Return (X, Y) of the center of cell containing provided text 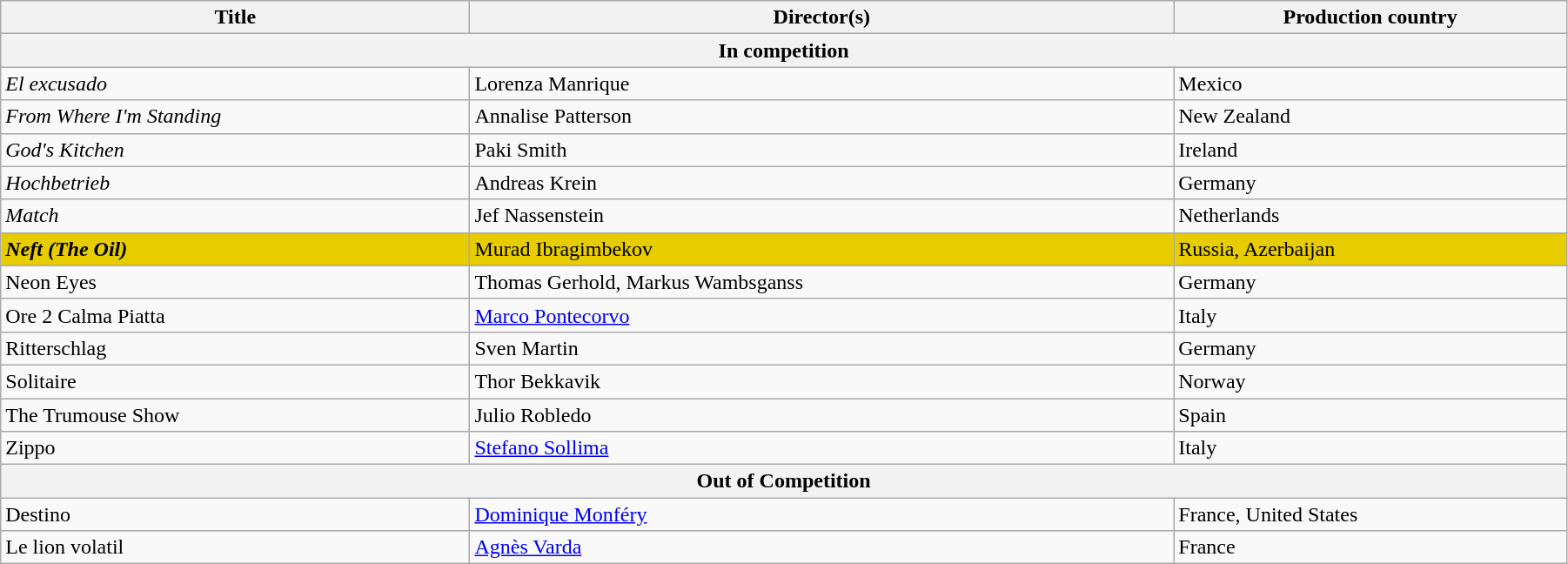
El excusado (235, 84)
Stefano Sollima (821, 448)
Jef Nassenstein (821, 216)
Director(s) (821, 17)
Production country (1370, 17)
Julio Robledo (821, 415)
From Where I'm Standing (235, 117)
New Zealand (1370, 117)
Norway (1370, 381)
Ore 2 Calma Piatta (235, 315)
Le lion volatil (235, 547)
The Trumouse Show (235, 415)
Annalise Patterson (821, 117)
In competition (784, 50)
Thor Bekkavik (821, 381)
Neon Eyes (235, 282)
Title (235, 17)
France (1370, 547)
Match (235, 216)
Andreas Krein (821, 183)
Ireland (1370, 150)
Destino (235, 514)
Sven Martin (821, 348)
Agnès Varda (821, 547)
Netherlands (1370, 216)
Solitaire (235, 381)
Hochbetrieb (235, 183)
Murad Ibragimbekov (821, 249)
Out of Competition (784, 481)
Thomas Gerhold, Markus Wambsganss (821, 282)
France, United States (1370, 514)
God's Kitchen (235, 150)
Paki Smith (821, 150)
Zippo (235, 448)
Spain (1370, 415)
Neft (The Oil) (235, 249)
Russia, Azerbaijan (1370, 249)
Dominique Monféry (821, 514)
Lorenza Manrique (821, 84)
Marco Pontecorvo (821, 315)
Ritterschlag (235, 348)
Mexico (1370, 84)
